Detect which cell encompasses the target text, then output its (x, y) center coordinate. 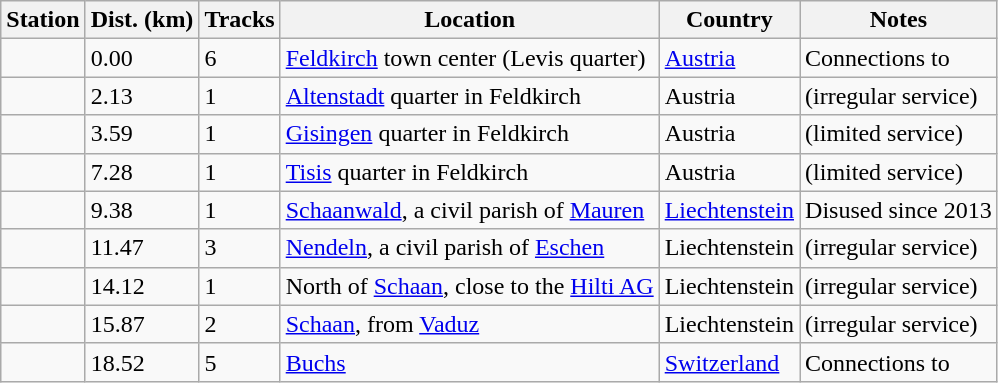
2 (240, 324)
15.87 (142, 324)
9.38 (142, 210)
Buchs (470, 362)
7.28 (142, 172)
Feldkirch town center (Levis quarter) (470, 58)
14.12 (142, 286)
3 (240, 248)
Gisingen quarter in Feldkirch (470, 134)
Tracks (240, 20)
Country (729, 20)
Schaan, from Vaduz (470, 324)
11.47 (142, 248)
Station (43, 20)
0.00 (142, 58)
18.52 (142, 362)
Disused since 2013 (899, 210)
2.13 (142, 96)
3.59 (142, 134)
Dist. (km) (142, 20)
Altenstadt quarter in Feldkirch (470, 96)
Notes (899, 20)
Switzerland (729, 362)
5 (240, 362)
Location (470, 20)
Schaanwald, a civil parish of Mauren (470, 210)
6 (240, 58)
Tisis quarter in Feldkirch (470, 172)
Nendeln, a civil parish of Eschen (470, 248)
North of Schaan, close to the Hilti AG (470, 286)
